Scan for the cell matching the given text and deliver its (x, y) coordinate at center. 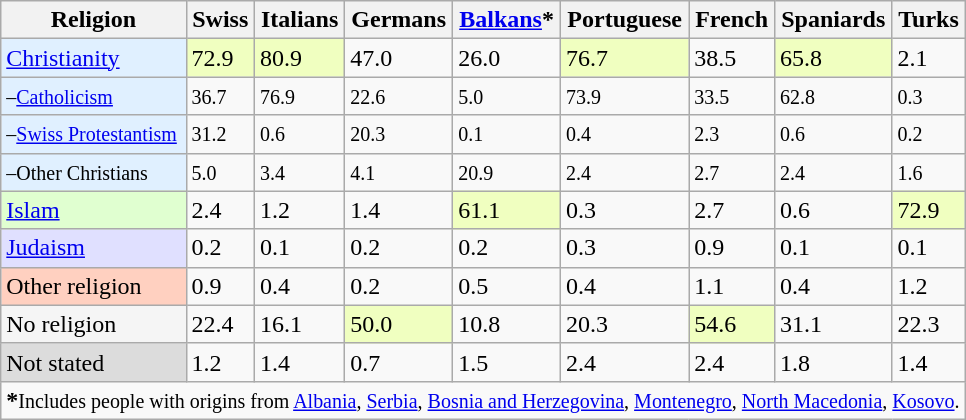
26.0 (507, 58)
0.5 (507, 286)
2.1 (928, 58)
Italians (300, 20)
Religion (94, 20)
–Catholicism (94, 96)
Islam (94, 210)
Not stated (94, 362)
16.1 (300, 324)
*Includes people with origins from Albania, Serbia, Bosnia and Herzegovina, Montenegro, North Macedonia, Kosovo. (483, 400)
62.8 (832, 96)
3.4 (300, 172)
31.2 (220, 134)
20.9 (507, 172)
No religion (94, 324)
Other religion (94, 286)
80.9 (300, 58)
22.3 (928, 324)
1.6 (928, 172)
–Swiss Protestantism (94, 134)
French (732, 20)
–Other Christians (94, 172)
Christianity (94, 58)
Spaniards (832, 20)
Balkans* (507, 20)
22.4 (220, 324)
2.3 (732, 134)
Germans (399, 20)
Judaism (94, 248)
54.6 (732, 324)
50.0 (399, 324)
47.0 (399, 58)
10.8 (507, 324)
38.5 (732, 58)
76.7 (625, 58)
36.7 (220, 96)
1.5 (507, 362)
65.8 (832, 58)
76.9 (300, 96)
Swiss (220, 20)
61.1 (507, 210)
4.1 (399, 172)
1.1 (732, 286)
Turks (928, 20)
1.8 (832, 362)
0.7 (399, 362)
22.6 (399, 96)
73.9 (625, 96)
33.5 (732, 96)
Portuguese (625, 20)
31.1 (832, 324)
